Locate the cell with the specified text and output its (X, Y) center coordinate. 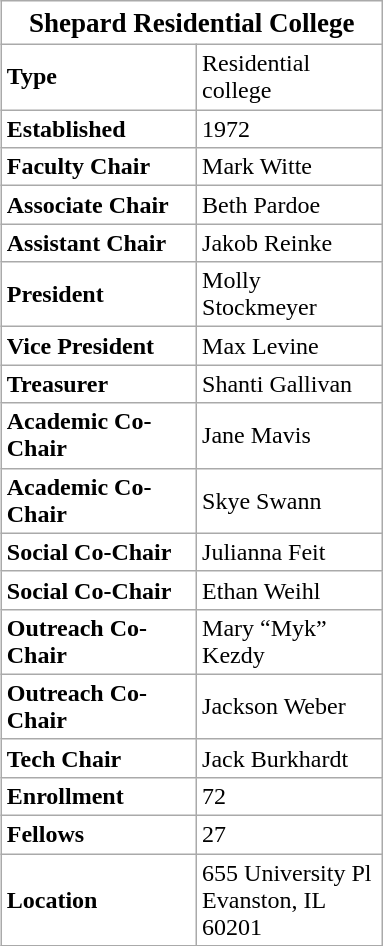
Shanti Gallivan (290, 384)
Max Levine (290, 346)
Established (98, 129)
655 University Pl Evanston, IL 60201 (290, 900)
Ethan Weihl (290, 590)
Treasurer (98, 384)
Jakob Reinke (290, 243)
Location (98, 900)
Mark Witte (290, 167)
Shepard Residential College (192, 23)
Mary “Myk” Kezdy (290, 642)
Assistant Chair (98, 243)
Jackson Weber (290, 706)
Vice President (98, 346)
Enrollment (98, 796)
Julianna Feit (290, 552)
Molly Stockmeyer (290, 294)
Associate Chair (98, 205)
Residential college (290, 78)
72 (290, 796)
Tech Chair (98, 758)
Beth Pardoe (290, 205)
1972 (290, 129)
Type (98, 78)
Fellows (98, 835)
Jack Burkhardt (290, 758)
President (98, 294)
Faculty Chair (98, 167)
Jane Mavis (290, 436)
Skye Swann (290, 500)
27 (290, 835)
